Capture the cell that displays the provided text and extract its [x, y] central coordinate. 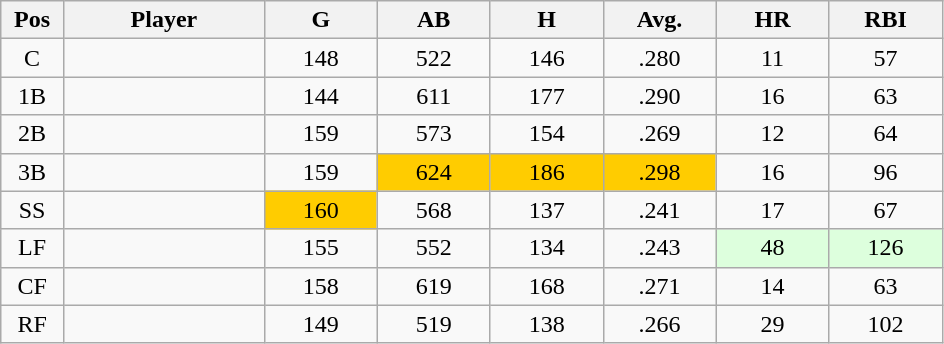
C [32, 58]
.298 [660, 172]
LF [32, 248]
H [546, 20]
177 [546, 96]
12 [772, 134]
138 [546, 324]
573 [434, 134]
160 [320, 210]
624 [434, 172]
522 [434, 58]
146 [546, 58]
.243 [660, 248]
158 [320, 286]
67 [886, 210]
AB [434, 20]
CF [32, 286]
96 [886, 172]
148 [320, 58]
619 [434, 286]
RF [32, 324]
154 [546, 134]
17 [772, 210]
611 [434, 96]
14 [772, 286]
.266 [660, 324]
G [320, 20]
48 [772, 248]
126 [886, 248]
Player [164, 20]
168 [546, 286]
.290 [660, 96]
149 [320, 324]
Avg. [660, 20]
57 [886, 58]
RBI [886, 20]
HR [772, 20]
.280 [660, 58]
SS [32, 210]
64 [886, 134]
519 [434, 324]
102 [886, 324]
552 [434, 248]
155 [320, 248]
186 [546, 172]
.269 [660, 134]
3B [32, 172]
1B [32, 96]
2B [32, 134]
.241 [660, 210]
568 [434, 210]
134 [546, 248]
137 [546, 210]
29 [772, 324]
144 [320, 96]
11 [772, 58]
Pos [32, 20]
.271 [660, 286]
